Extract the [x, y] coordinate from the center of the cell holding the provided text.  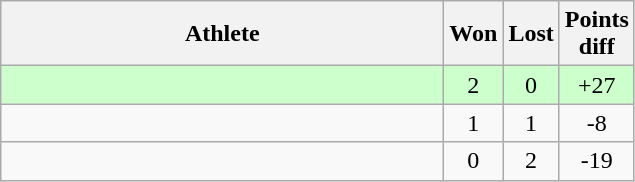
Won [474, 34]
Pointsdiff [596, 34]
Athlete [222, 34]
-8 [596, 123]
Lost [531, 34]
+27 [596, 85]
-19 [596, 161]
